Return (x, y) of the center of cell containing provided text 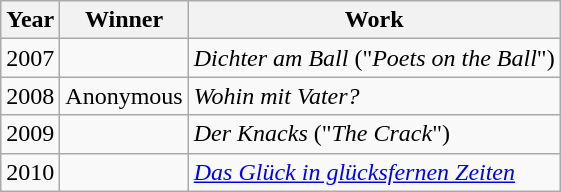
Work (374, 20)
2008 (30, 96)
Winner (124, 20)
Das Glück in glücksfernen Zeiten (374, 172)
Wohin mit Vater? (374, 96)
2009 (30, 134)
2007 (30, 58)
Year (30, 20)
2010 (30, 172)
Der Knacks ("The Crack") (374, 134)
Dichter am Ball ("Poets on the Ball") (374, 58)
Anonymous (124, 96)
